Identify which cell holds the provided text, then report its (X, Y) central coordinate. 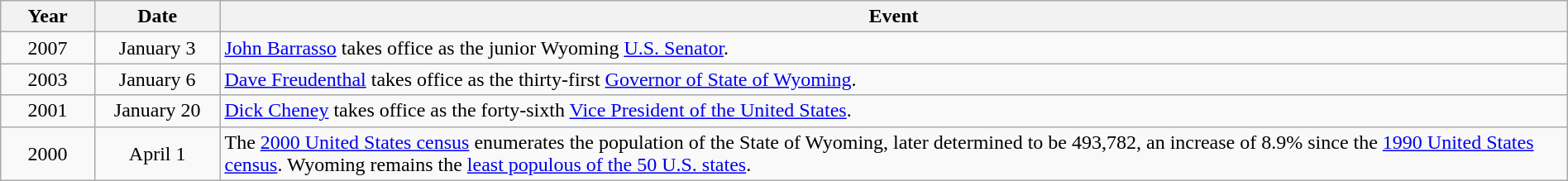
Dick Cheney takes office as the forty-sixth Vice President of the United States. (893, 111)
2000 (48, 154)
April 1 (157, 154)
Date (157, 17)
John Barrasso takes office as the junior Wyoming U.S. Senator. (893, 48)
Year (48, 17)
2007 (48, 48)
Dave Freudenthal takes office as the thirty-first Governor of State of Wyoming. (893, 79)
January 3 (157, 48)
Event (893, 17)
2001 (48, 111)
January 6 (157, 79)
January 20 (157, 111)
2003 (48, 79)
